Determine the (x, y) coordinate at the center of the cell enclosing the given text.  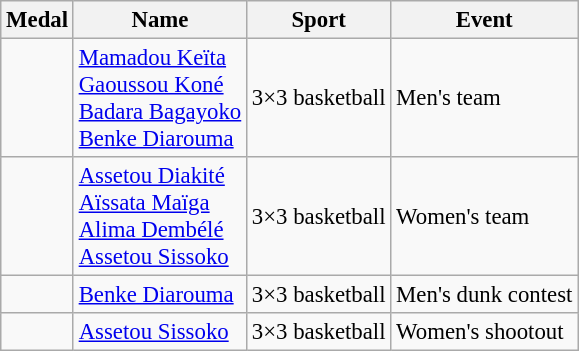
Name (160, 20)
Medal (38, 20)
Women's team (484, 216)
Women's shootout (484, 332)
Benke Diarouma (160, 295)
Assetou Sissoko (160, 332)
Sport (319, 20)
Event (484, 20)
Men's dunk contest (484, 295)
Mamadou KeïtaGaoussou KonéBadara BagayokoBenke Diarouma (160, 98)
Men's team (484, 98)
Assetou DiakitéAïssata MaïgaAlima DembéléAssetou Sissoko (160, 216)
